Return the (X, Y) coordinate for the center point of the cell that contains the specified text.  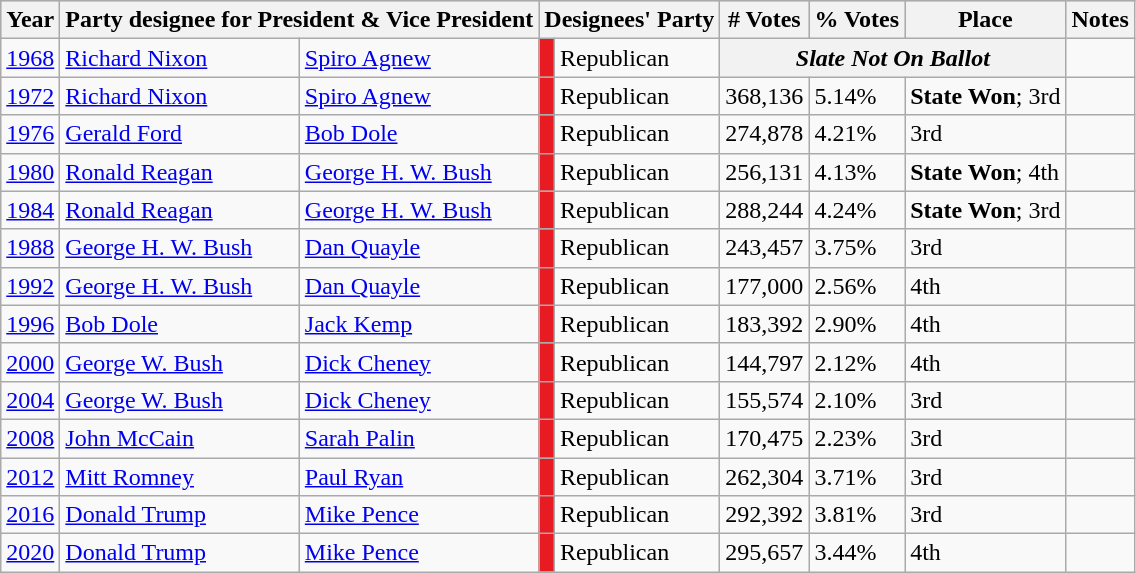
Jack Kemp (418, 324)
288,244 (764, 210)
2.12% (857, 362)
John McCain (180, 438)
Party designee for President & Vice President (300, 20)
1996 (30, 324)
3.71% (857, 477)
262,304 (764, 477)
3.75% (857, 248)
3.81% (857, 515)
295,657 (764, 553)
Designees' Party (630, 20)
256,131 (764, 172)
4.13% (857, 172)
243,457 (764, 248)
1988 (30, 248)
1992 (30, 286)
3.44% (857, 553)
2020 (30, 553)
1976 (30, 134)
2.10% (857, 400)
1980 (30, 172)
2.23% (857, 438)
2.56% (857, 286)
144,797 (764, 362)
368,136 (764, 96)
292,392 (764, 515)
State Won; 4th (986, 172)
2008 (30, 438)
Gerald Ford (180, 134)
2016 (30, 515)
Place (986, 20)
Slate Not On Ballot (893, 58)
# Votes (764, 20)
Sarah Palin (418, 438)
Year (30, 20)
Paul Ryan (418, 477)
183,392 (764, 324)
2004 (30, 400)
2000 (30, 362)
Notes (1100, 20)
2012 (30, 477)
170,475 (764, 438)
4.24% (857, 210)
1984 (30, 210)
Mitt Romney (180, 477)
274,878 (764, 134)
4.21% (857, 134)
177,000 (764, 286)
5.14% (857, 96)
2.90% (857, 324)
1972 (30, 96)
155,574 (764, 400)
1968 (30, 58)
% Votes (857, 20)
